Return the [x, y] coordinate for the center point of the cell that contains the specified text.  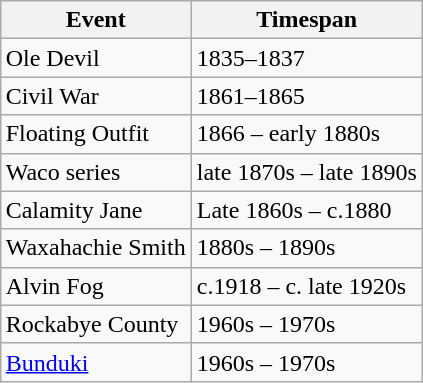
Rockabye County [96, 324]
Event [96, 20]
Floating Outfit [96, 134]
late 1870s – late 1890s [306, 172]
c.1918 – c. late 1920s [306, 286]
Waxahachie Smith [96, 248]
1866 – early 1880s [306, 134]
Bunduki [96, 362]
Ole Devil [96, 58]
Waco series [96, 172]
Civil War [96, 96]
Alvin Fog [96, 286]
Calamity Jane [96, 210]
Late 1860s – c.1880 [306, 210]
Timespan [306, 20]
1835–1837 [306, 58]
1861–1865 [306, 96]
1880s – 1890s [306, 248]
